Extract the (X, Y) coordinate from the center of the cell holding the provided text.  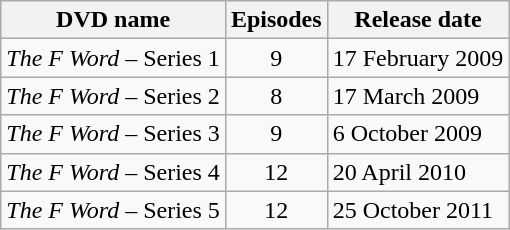
Release date (418, 20)
17 February 2009 (418, 58)
17 March 2009 (418, 96)
The F Word – Series 5 (114, 210)
8 (276, 96)
25 October 2011 (418, 210)
The F Word – Series 2 (114, 96)
DVD name (114, 20)
Episodes (276, 20)
20 April 2010 (418, 172)
The F Word – Series 1 (114, 58)
The F Word – Series 3 (114, 134)
6 October 2009 (418, 134)
The F Word – Series 4 (114, 172)
